Locate the cell with the specified text and output its (x, y) center coordinate. 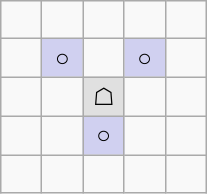
☖ (104, 97)
